Search for the cell housing the specified text and yield its (x, y) center coordinate. 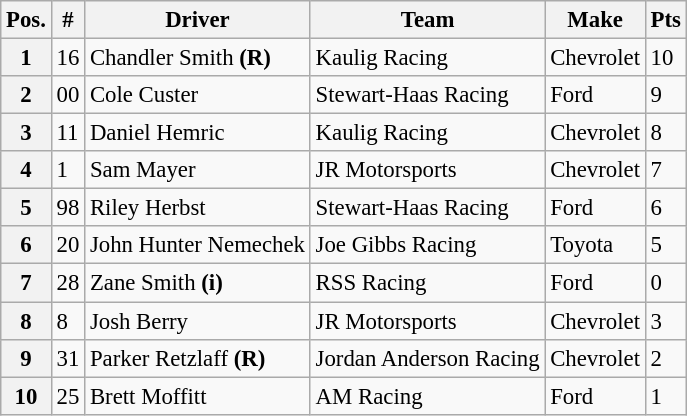
Daniel Hemric (198, 133)
98 (68, 208)
RSS Racing (428, 283)
0 (666, 283)
25 (68, 396)
AM Racing (428, 396)
Riley Herbst (198, 208)
Brett Moffitt (198, 396)
4 (26, 170)
Toyota (595, 245)
Parker Retzlaff (R) (198, 358)
16 (68, 58)
Pts (666, 20)
Chandler Smith (R) (198, 58)
Joe Gibbs Racing (428, 245)
11 (68, 133)
Jordan Anderson Racing (428, 358)
Pos. (26, 20)
Make (595, 20)
00 (68, 95)
31 (68, 358)
Cole Custer (198, 95)
John Hunter Nemechek (198, 245)
20 (68, 245)
Zane Smith (i) (198, 283)
28 (68, 283)
Driver (198, 20)
Sam Mayer (198, 170)
# (68, 20)
Team (428, 20)
Josh Berry (198, 321)
